Identify which cell holds the provided text, then report its [x, y] central coordinate. 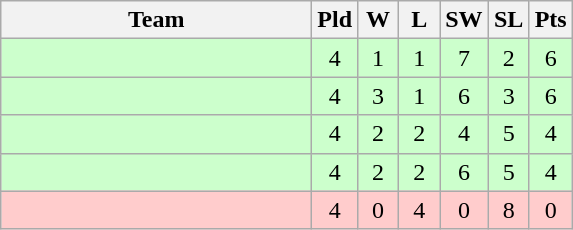
SL [508, 20]
Pts [550, 20]
L [420, 20]
7 [464, 58]
8 [508, 210]
W [378, 20]
Pld [335, 20]
SW [464, 20]
Team [156, 20]
